Search for the cell housing the specified text and yield its [X, Y] center coordinate. 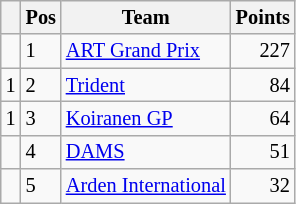
Koiranen GP [146, 118]
84 [263, 85]
Trident [146, 85]
227 [263, 51]
5 [41, 186]
51 [263, 152]
ART Grand Prix [146, 51]
DAMS [146, 152]
Team [146, 17]
3 [41, 118]
32 [263, 186]
2 [41, 85]
Points [263, 17]
Pos [41, 17]
64 [263, 118]
4 [41, 152]
Arden International [146, 186]
